For the text-containing cell, return its midpoint in (x, y) coordinate format. 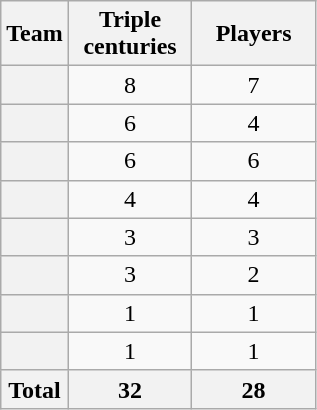
32 (130, 389)
Triple centuries (130, 34)
Team (35, 34)
Players (254, 34)
8 (130, 85)
Total (35, 389)
28 (254, 389)
7 (254, 85)
2 (254, 275)
